For the text-containing cell, return its midpoint in (x, y) coordinate format. 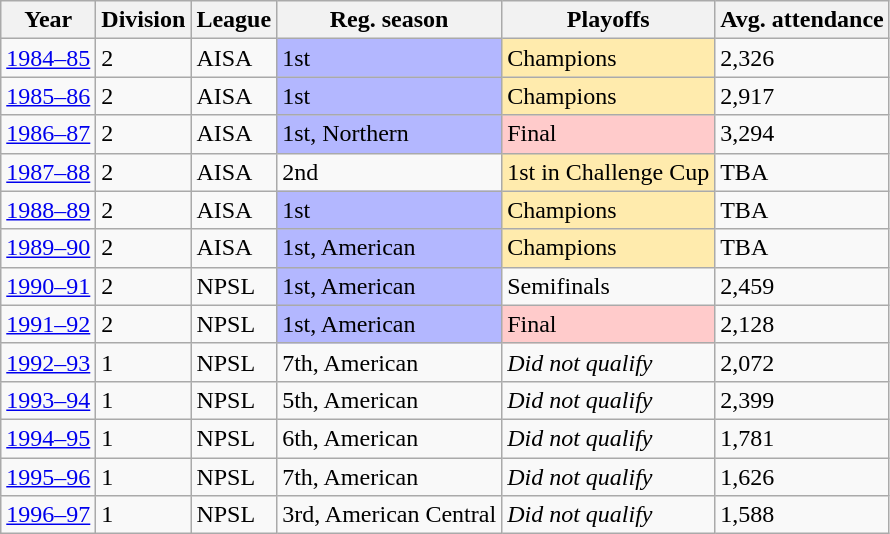
1987–88 (48, 172)
1,626 (802, 477)
1990–91 (48, 286)
2,128 (802, 324)
2,917 (802, 96)
1,781 (802, 438)
Playoffs (608, 20)
1989–90 (48, 248)
3,294 (802, 134)
1996–97 (48, 515)
1993–94 (48, 400)
Semifinals (608, 286)
2,072 (802, 362)
2,326 (802, 58)
1991–92 (48, 324)
Year (48, 20)
1994–95 (48, 438)
Division (144, 20)
1995–96 (48, 477)
1988–89 (48, 210)
Reg. season (390, 20)
1st, Northern (390, 134)
1984–85 (48, 58)
2,459 (802, 286)
League (234, 20)
Avg. attendance (802, 20)
1985–86 (48, 96)
1st in Challenge Cup (608, 172)
1992–93 (48, 362)
5th, American (390, 400)
3rd, American Central (390, 515)
1,588 (802, 515)
6th, American (390, 438)
1986–87 (48, 134)
2nd (390, 172)
2,399 (802, 400)
